Provide the (x, y) coordinate of the cell's center where the given text is located.  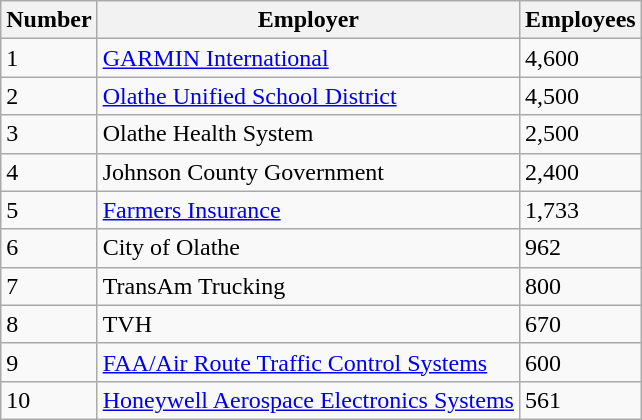
3 (49, 134)
5 (49, 210)
10 (49, 400)
TVH (308, 324)
2,500 (580, 134)
1,733 (580, 210)
Olathe Health System (308, 134)
FAA/Air Route Traffic Control Systems (308, 362)
9 (49, 362)
670 (580, 324)
4,600 (580, 58)
Number (49, 20)
561 (580, 400)
7 (49, 286)
1 (49, 58)
Farmers Insurance (308, 210)
600 (580, 362)
City of Olathe (308, 248)
800 (580, 286)
TransAm Trucking (308, 286)
Johnson County Government (308, 172)
2 (49, 96)
GARMIN International (308, 58)
4,500 (580, 96)
Honeywell Aerospace Electronics Systems (308, 400)
2,400 (580, 172)
962 (580, 248)
Employer (308, 20)
Employees (580, 20)
4 (49, 172)
6 (49, 248)
8 (49, 324)
Olathe Unified School District (308, 96)
